Locate the cell with the specified text and output its [x, y] center coordinate. 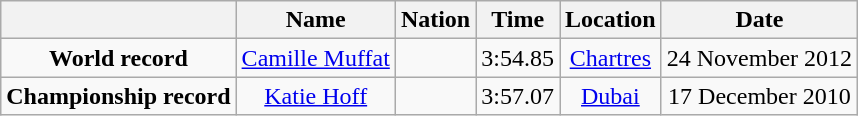
Katie Hoff [316, 96]
Time [518, 20]
3:57.07 [518, 96]
Date [759, 20]
17 December 2010 [759, 96]
Location [611, 20]
World record [118, 58]
Chartres [611, 58]
3:54.85 [518, 58]
Nation [435, 20]
Championship record [118, 96]
Name [316, 20]
Camille Muffat [316, 58]
Dubai [611, 96]
24 November 2012 [759, 58]
